Return the [x, y] coordinate for the center point of the cell that contains the specified text.  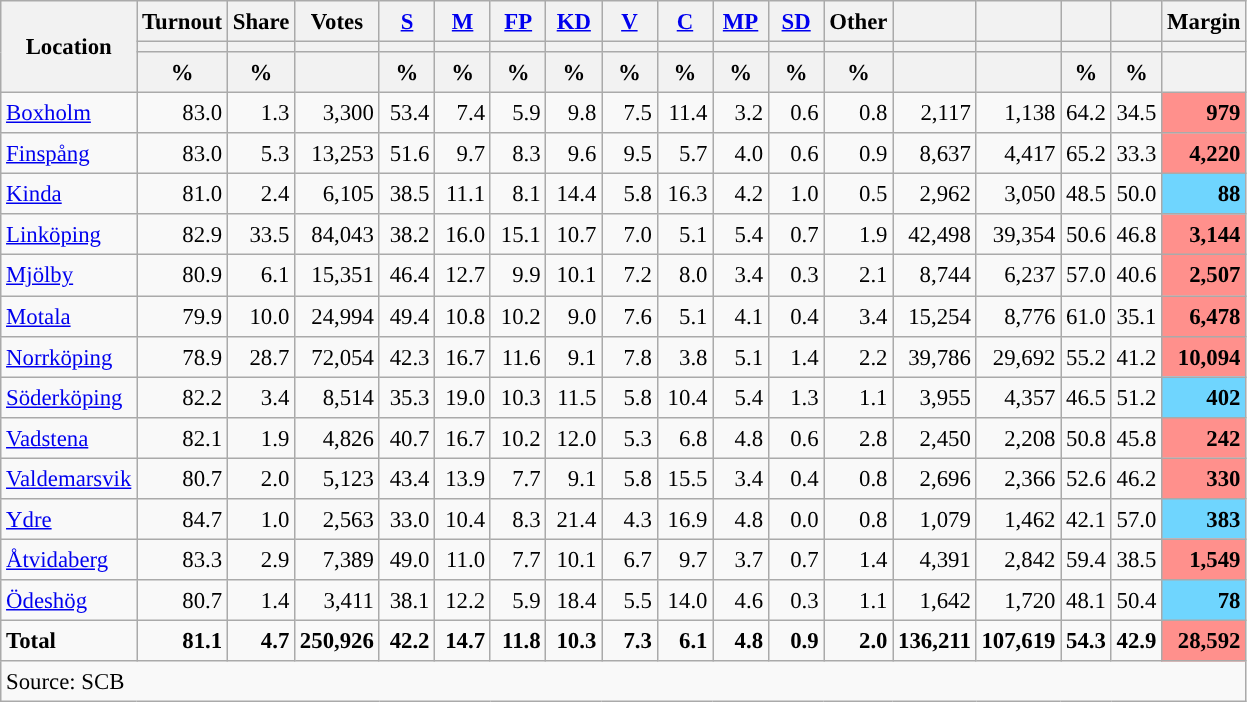
11.0 [463, 560]
2,450 [934, 438]
330 [1204, 478]
46.5 [1086, 398]
4,220 [1204, 154]
Söderköping [69, 398]
7,389 [338, 560]
51.2 [1136, 398]
42.3 [407, 356]
18.4 [574, 600]
Votes [338, 22]
107,619 [1018, 640]
15.1 [518, 234]
4.1 [741, 316]
9.9 [518, 276]
10.0 [260, 316]
72,054 [338, 356]
43.4 [407, 478]
3.7 [741, 560]
50.4 [1136, 600]
4.6 [741, 600]
8,637 [934, 154]
14.4 [574, 194]
13,253 [338, 154]
19.0 [463, 398]
34.5 [1136, 114]
46.2 [1136, 478]
11.5 [574, 398]
84.7 [182, 520]
38.1 [407, 600]
6.8 [685, 438]
7.3 [630, 640]
Linköping [69, 234]
11.6 [518, 356]
2.1 [858, 276]
13.9 [463, 478]
33.0 [407, 520]
S [407, 22]
11.8 [518, 640]
78.9 [182, 356]
MP [741, 22]
9.0 [574, 316]
33.5 [260, 234]
82.9 [182, 234]
Share [260, 22]
15,351 [338, 276]
3,050 [1018, 194]
4.2 [741, 194]
Location [69, 47]
8.1 [518, 194]
979 [1204, 114]
11.1 [463, 194]
4.0 [741, 154]
Total [69, 640]
Finspång [69, 154]
39,354 [1018, 234]
402 [1204, 398]
12.2 [463, 600]
3,411 [338, 600]
55.2 [1086, 356]
8,514 [338, 398]
49.4 [407, 316]
9.6 [574, 154]
1,079 [934, 520]
28.7 [260, 356]
0.5 [858, 194]
83.3 [182, 560]
1,642 [934, 600]
M [463, 22]
1,462 [1018, 520]
42.9 [1136, 640]
21.4 [574, 520]
2,696 [934, 478]
2,117 [934, 114]
7.6 [630, 316]
16.9 [685, 520]
2.8 [858, 438]
SD [796, 22]
53.4 [407, 114]
7.2 [630, 276]
1,138 [1018, 114]
12.0 [574, 438]
Kinda [69, 194]
Åtvidaberg [69, 560]
5.5 [630, 600]
3.2 [741, 114]
4,357 [1018, 398]
41.2 [1136, 356]
61.0 [1086, 316]
2,208 [1018, 438]
4.3 [630, 520]
7.0 [630, 234]
Boxholm [69, 114]
14.7 [463, 640]
6,237 [1018, 276]
88 [1204, 194]
15,254 [934, 316]
2.2 [858, 356]
Other [858, 22]
81.0 [182, 194]
6,478 [1204, 316]
48.5 [1086, 194]
40.6 [1136, 276]
KD [574, 22]
Turnout [182, 22]
35.3 [407, 398]
12.7 [463, 276]
V [630, 22]
54.3 [1086, 640]
Norrköping [69, 356]
48.1 [1086, 600]
28,592 [1204, 640]
3,300 [338, 114]
C [685, 22]
80.9 [182, 276]
7.5 [630, 114]
50.6 [1086, 234]
7.8 [630, 356]
2,563 [338, 520]
136,211 [934, 640]
6.7 [630, 560]
Ödeshög [69, 600]
1,549 [1204, 560]
2.4 [260, 194]
3.8 [685, 356]
10.7 [574, 234]
46.8 [1136, 234]
4,826 [338, 438]
78 [1204, 600]
Valdemarsvik [69, 478]
9.5 [630, 154]
45.8 [1136, 438]
3,144 [1204, 234]
51.6 [407, 154]
42,498 [934, 234]
242 [1204, 438]
4.7 [260, 640]
64.2 [1086, 114]
8.0 [685, 276]
4,417 [1018, 154]
49.0 [407, 560]
1,720 [1018, 600]
42.2 [407, 640]
Source: SCB [624, 682]
81.1 [182, 640]
65.2 [1086, 154]
59.4 [1086, 560]
42.1 [1086, 520]
2,842 [1018, 560]
52.6 [1086, 478]
40.7 [407, 438]
46.4 [407, 276]
8,744 [934, 276]
5.7 [685, 154]
3,955 [934, 398]
50.8 [1086, 438]
2,507 [1204, 276]
Mjölby [69, 276]
Vadstena [69, 438]
79.9 [182, 316]
33.3 [1136, 154]
4,391 [934, 560]
82.1 [182, 438]
0.0 [796, 520]
38.2 [407, 234]
6,105 [338, 194]
Ydre [69, 520]
8,776 [1018, 316]
2,962 [934, 194]
16.3 [685, 194]
16.0 [463, 234]
50.0 [1136, 194]
Motala [69, 316]
7.4 [463, 114]
11.4 [685, 114]
FP [518, 22]
2,366 [1018, 478]
39,786 [934, 356]
29,692 [1018, 356]
250,926 [338, 640]
15.5 [685, 478]
82.2 [182, 398]
2.9 [260, 560]
84,043 [338, 234]
9.8 [574, 114]
Margin [1204, 22]
5,123 [338, 478]
24,994 [338, 316]
383 [1204, 520]
10.8 [463, 316]
10,094 [1204, 356]
14.0 [685, 600]
35.1 [1136, 316]
